Detect which cell encompasses the target text, then output its [x, y] center coordinate. 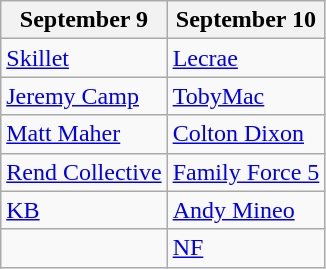
September 10 [246, 20]
Matt Maher [84, 134]
Skillet [84, 58]
September 9 [84, 20]
Rend Collective [84, 172]
Family Force 5 [246, 172]
NF [246, 248]
Colton Dixon [246, 134]
Andy Mineo [246, 210]
Jeremy Camp [84, 96]
Lecrae [246, 58]
TobyMac [246, 96]
KB [84, 210]
